Extract the (X, Y) coordinate from the center of the cell holding the provided text.  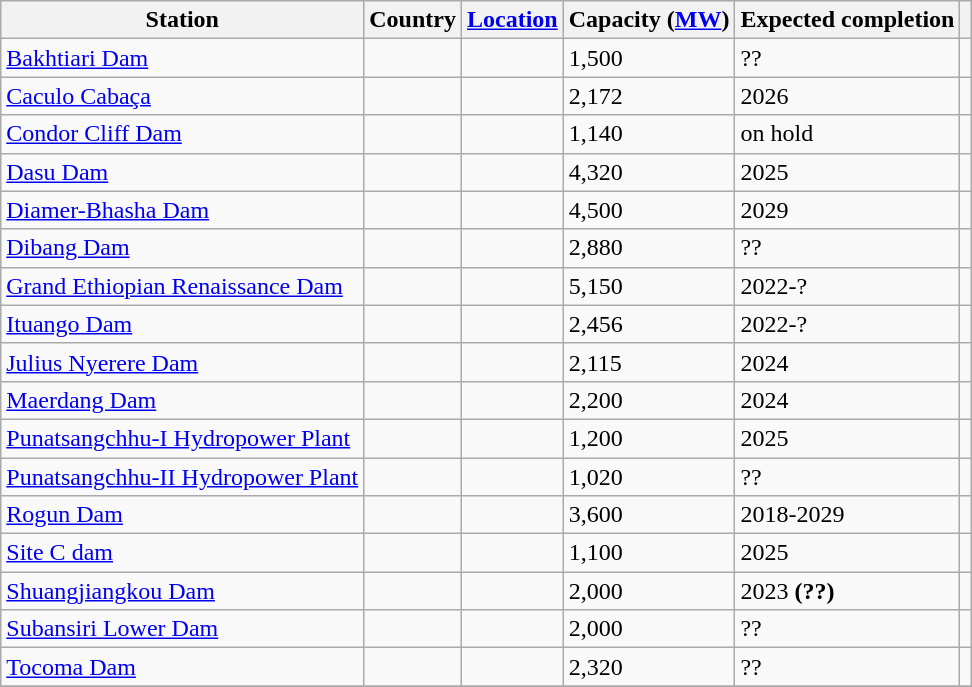
1,200 (649, 438)
2029 (848, 210)
Diamer-Bhasha Dam (182, 210)
Maerdang Dam (182, 400)
Location (512, 20)
Julius Nyerere Dam (182, 362)
4,320 (649, 172)
Caculo Cabaça (182, 96)
Ituango Dam (182, 324)
1,140 (649, 134)
2023 (??) (848, 591)
2,320 (649, 667)
2,456 (649, 324)
Condor Cliff Dam (182, 134)
Punatsangchhu-I Hydropower Plant (182, 438)
2,200 (649, 400)
Expected completion (848, 20)
Subansiri Lower Dam (182, 629)
Shuangjiangkou Dam (182, 591)
Grand Ethiopian Renaissance Dam (182, 286)
Rogun Dam (182, 515)
2,880 (649, 248)
Dasu Dam (182, 172)
1,020 (649, 477)
1,500 (649, 58)
Dibang Dam (182, 248)
Site C dam (182, 553)
4,500 (649, 210)
2,172 (649, 96)
3,600 (649, 515)
2026 (848, 96)
Punatsangchhu-II Hydropower Plant (182, 477)
2,115 (649, 362)
Bakhtiari Dam (182, 58)
5,150 (649, 286)
Country (413, 20)
Tocoma Dam (182, 667)
Station (182, 20)
2018-2029 (848, 515)
on hold (848, 134)
Capacity (MW) (649, 20)
1,100 (649, 553)
